Search for the cell housing the specified text and yield its [X, Y] center coordinate. 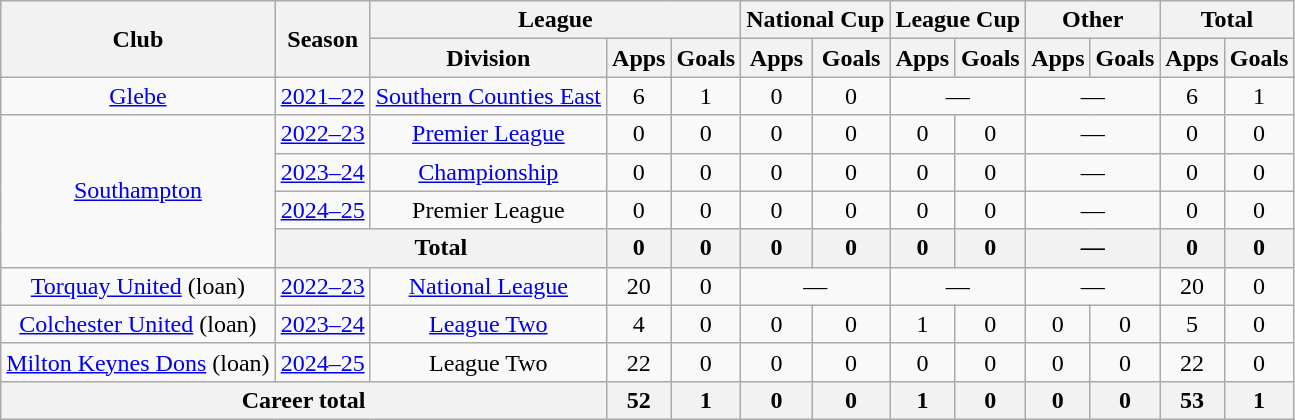
Southern Counties East [488, 96]
Other [1093, 20]
League [556, 20]
Championship [488, 172]
Division [488, 58]
National League [488, 286]
2021–22 [322, 96]
Torquay United (loan) [138, 286]
League Cup [958, 20]
Club [138, 39]
Colchester United (loan) [138, 324]
52 [639, 400]
Glebe [138, 96]
Milton Keynes Dons (loan) [138, 362]
National Cup [816, 20]
Season [322, 39]
4 [639, 324]
53 [1192, 400]
Career total [304, 400]
Southampton [138, 191]
5 [1192, 324]
